Return [x, y] of the center of cell containing provided text 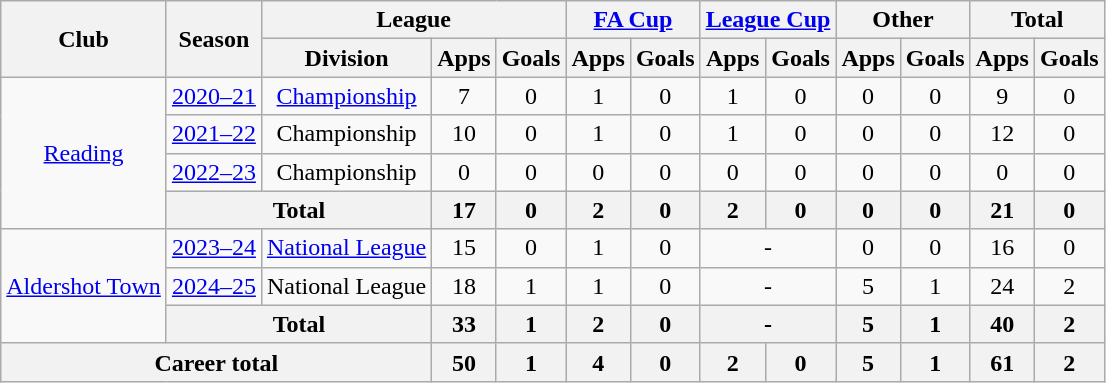
10 [464, 134]
Club [84, 39]
12 [1002, 134]
50 [464, 362]
Career total [216, 362]
33 [464, 324]
2020–21 [214, 96]
4 [598, 362]
2021–22 [214, 134]
Reading [84, 153]
Other [903, 20]
21 [1002, 210]
League Cup [768, 20]
2022–23 [214, 172]
7 [464, 96]
2024–25 [214, 286]
17 [464, 210]
18 [464, 286]
Aldershot Town [84, 286]
40 [1002, 324]
2023–24 [214, 248]
24 [1002, 286]
League [413, 20]
9 [1002, 96]
FA Cup [633, 20]
16 [1002, 248]
61 [1002, 362]
Division [346, 58]
15 [464, 248]
Season [214, 39]
